For the text-containing cell, return its midpoint in [X, Y] coordinate format. 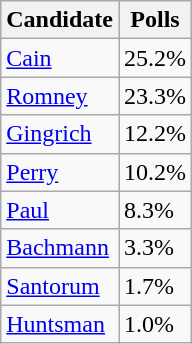
3.3% [154, 248]
1.0% [154, 324]
Polls [154, 20]
1.7% [154, 286]
25.2% [154, 58]
12.2% [154, 134]
Santorum [60, 286]
Perry [60, 172]
Huntsman [60, 324]
10.2% [154, 172]
8.3% [154, 210]
Bachmann [60, 248]
Gingrich [60, 134]
23.3% [154, 96]
Romney [60, 96]
Paul [60, 210]
Cain [60, 58]
Candidate [60, 20]
